Find where the given text appears and provide that cell's center as (X, Y) coordinate. 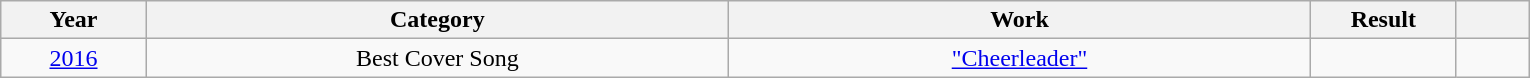
"Cheerleader" (1019, 58)
Work (1019, 20)
Best Cover Song (437, 58)
Result (1384, 20)
2016 (74, 58)
Year (74, 20)
Category (437, 20)
